Search for the cell housing the specified text and yield its (X, Y) center coordinate. 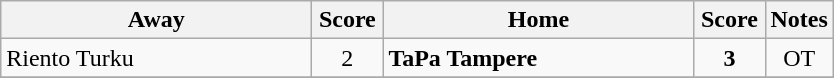
3 (730, 58)
Riento Turku (156, 58)
OT (799, 58)
Notes (799, 20)
Home (538, 20)
2 (348, 58)
Away (156, 20)
TaPa Tampere (538, 58)
